Find where the given text appears and provide that cell's center as [X, Y] coordinate. 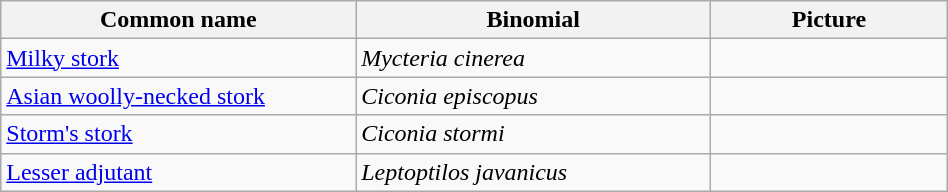
Asian woolly-necked stork [178, 96]
Leptoptilos javanicus [534, 172]
Mycteria cinerea [534, 58]
Milky stork [178, 58]
Picture [830, 20]
Ciconia episcopus [534, 96]
Binomial [534, 20]
Ciconia stormi [534, 134]
Lesser adjutant [178, 172]
Common name [178, 20]
Storm's stork [178, 134]
